Determine the [X, Y] coordinate at the center of the cell enclosing the given text.  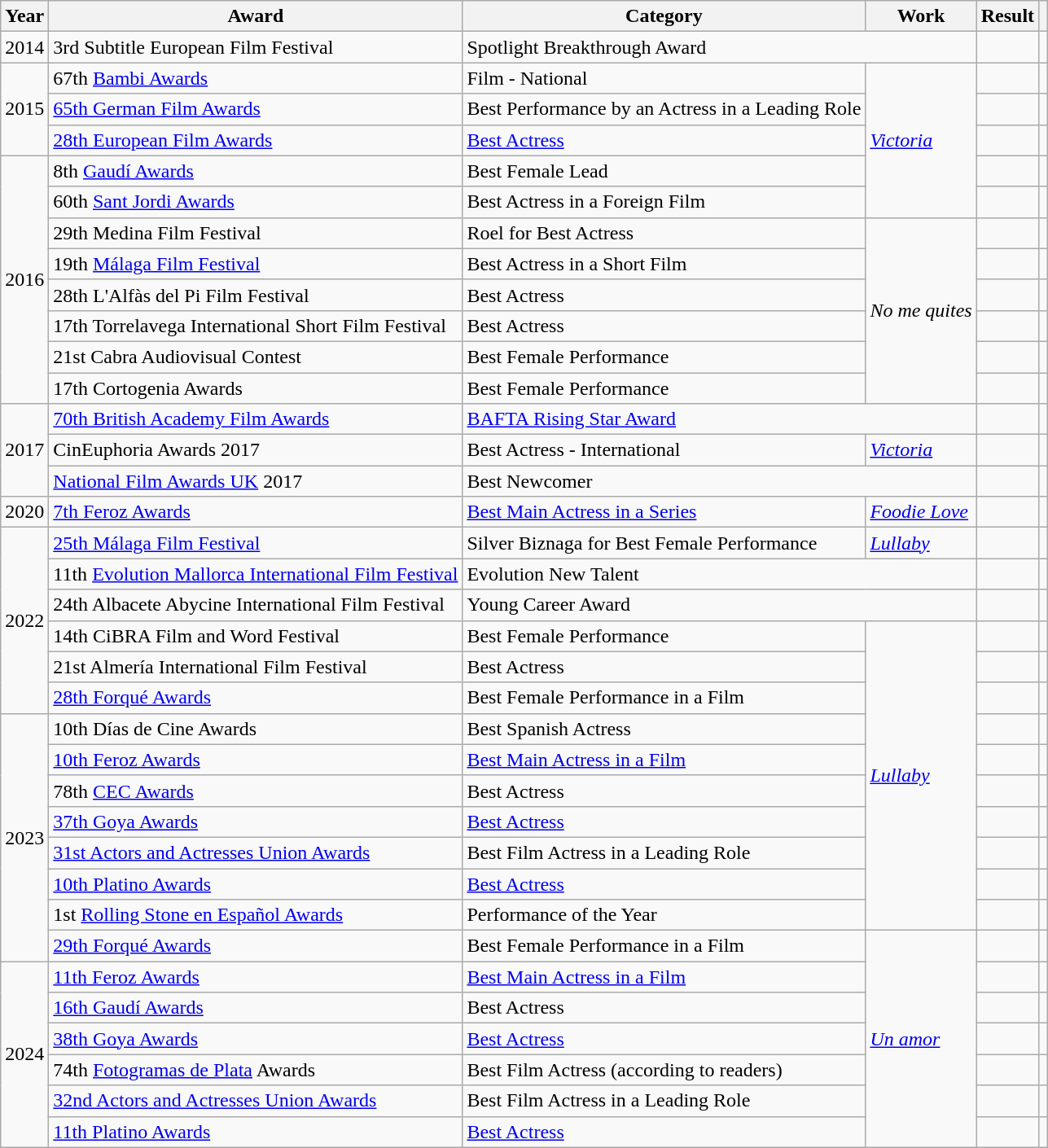
2020 [24, 512]
2022 [24, 620]
37th Goya Awards [256, 822]
2023 [24, 837]
Best Performance by an Actress in a Leading Role [664, 109]
65th German Film Awards [256, 109]
21st Almería International Film Festival [256, 667]
Best Actress - International [664, 450]
11th Platino Awards [256, 1132]
Best Main Actress in a Series [664, 512]
24th Albacete Abycine International Film Festival [256, 605]
CinEuphoria Awards 2017 [256, 450]
19th Málaga Film Festival [256, 264]
Award [256, 16]
Year [24, 16]
21st Cabra Audiovisual Contest [256, 357]
Evolution New Talent [720, 574]
3rd Subtitle European Film Festival [256, 47]
2015 [24, 109]
National Film Awards UK 2017 [256, 481]
10th Feroz Awards [256, 760]
67th Bambi Awards [256, 78]
17th Cortogenia Awards [256, 388]
Young Career Award [720, 605]
Performance of the Year [664, 915]
Result [1007, 16]
Foodie Love [921, 512]
8th Gaudí Awards [256, 171]
10th Días de Cine Awards [256, 729]
Category [664, 16]
Best Actress in a Foreign Film [664, 202]
32nd Actors and Actresses Union Awards [256, 1101]
BAFTA Rising Star Award [720, 419]
Best Actress in a Short Film [664, 264]
28th European Film Awards [256, 140]
Best Female Lead [664, 171]
16th Gaudí Awards [256, 1008]
No me quites [921, 310]
10th Platino Awards [256, 883]
29th Forqué Awards [256, 946]
Film - National [664, 78]
2024 [24, 1054]
14th CiBRA Film and Word Festival [256, 636]
2016 [24, 279]
28th L'Alfàs del Pi Film Festival [256, 295]
2014 [24, 47]
28th Forqué Awards [256, 698]
31st Actors and Actresses Union Awards [256, 852]
Best Newcomer [720, 481]
2017 [24, 450]
60th Sant Jordi Awards [256, 202]
Roel for Best Actress [664, 233]
Silver Biznaga for Best Female Performance [664, 543]
Best Film Actress (according to readers) [664, 1070]
11th Feroz Awards [256, 977]
7th Feroz Awards [256, 512]
Spotlight Breakthrough Award [720, 47]
11th Evolution Mallorca International Film Festival [256, 574]
25th Málaga Film Festival [256, 543]
70th British Academy Film Awards [256, 419]
78th CEC Awards [256, 791]
17th Torrelavega International Short Film Festival [256, 326]
Work [921, 16]
Best Spanish Actress [664, 729]
Un amor [921, 1039]
1st Rolling Stone en Español Awards [256, 915]
74th Fotogramas de Plata Awards [256, 1070]
38th Goya Awards [256, 1039]
29th Medina Film Festival [256, 233]
